Search for the cell housing the specified text and yield its [x, y] center coordinate. 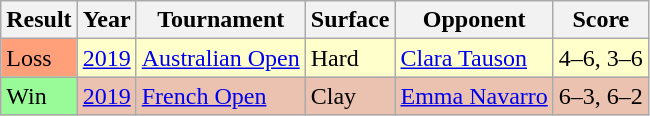
Result [39, 20]
Surface [350, 20]
Clara Tauson [474, 58]
Loss [39, 58]
Emma Navarro [474, 96]
6–3, 6–2 [600, 96]
Tournament [220, 20]
Clay [350, 96]
Year [106, 20]
Win [39, 96]
4–6, 3–6 [600, 58]
Score [600, 20]
Australian Open [220, 58]
French Open [220, 96]
Opponent [474, 20]
Hard [350, 58]
